From the cell containing the given text, extract its center point as (X, Y) coordinate. 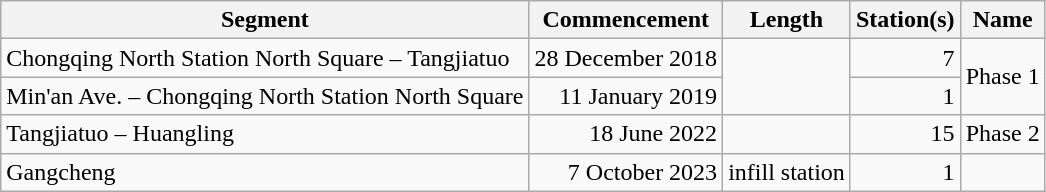
Commencement (626, 20)
28 December 2018 (626, 58)
7 October 2023 (626, 172)
Segment (265, 20)
Tangjiatuo – Huangling (265, 134)
infill station (787, 172)
18 June 2022 (626, 134)
Chongqing North Station North Square – Tangjiatuo (265, 58)
Min'an Ave. – Chongqing North Station North Square (265, 96)
Name (1002, 20)
Station(s) (905, 20)
Gangcheng (265, 172)
15 (905, 134)
11 January 2019 (626, 96)
Length (787, 20)
7 (905, 58)
Phase 2 (1002, 134)
Phase 1 (1002, 77)
